Identify which cell holds the provided text, then report its (x, y) central coordinate. 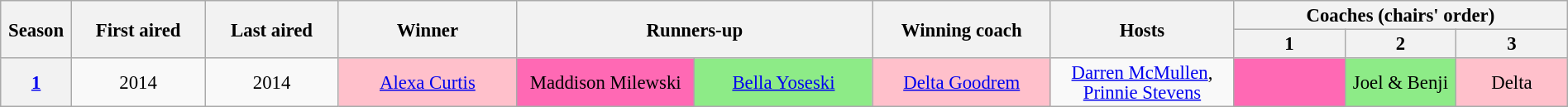
Season (36, 30)
Darren McMullen,Prinnie Stevens (1141, 83)
Runners-up (695, 30)
Hosts (1141, 30)
First aired (137, 30)
Last aired (271, 30)
Coaches (chairs' order) (1401, 15)
Alexa Curtis (427, 83)
Maddison Milewski (605, 83)
Winning coach (961, 30)
Bella Yoseski (784, 83)
Delta Goodrem (961, 83)
3 (1512, 45)
Delta (1512, 83)
Winner (427, 30)
Joel & Benji (1401, 83)
2 (1401, 45)
